Extract the [x, y] coordinate from the center of the cell holding the provided text.  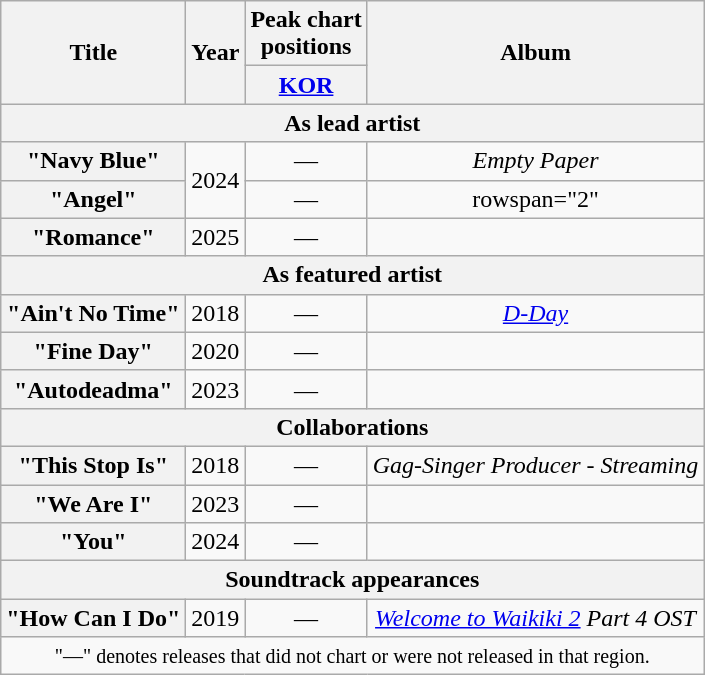
"Ain't No Time" [94, 313]
D-Day [536, 313]
2025 [216, 237]
Soundtrack appearances [352, 580]
"Autodeadma" [94, 389]
"We Are I" [94, 503]
rowspan="2" [536, 199]
KOR [306, 85]
Empty Paper [536, 161]
"—" denotes releases that did not chart or were not released in that region. [352, 656]
2019 [216, 618]
Album [536, 52]
"Angel" [94, 199]
Gag-Singer Producer - Streaming [536, 465]
Peak chartpositions [306, 34]
Year [216, 52]
"Fine Day" [94, 351]
"Romance" [94, 237]
As featured artist [352, 275]
Collaborations [352, 427]
"Navy Blue" [94, 161]
"How Can I Do" [94, 618]
Welcome to Waikiki 2 Part 4 OST [536, 618]
"This Stop Is" [94, 465]
2020 [216, 351]
As lead artist [352, 123]
Title [94, 52]
"You" [94, 542]
